Identify which cell holds the provided text, then report its [X, Y] central coordinate. 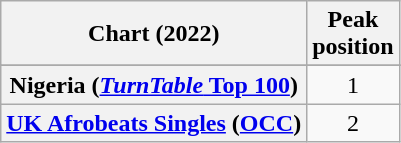
Nigeria (TurnTable Top 100) [154, 85]
1 [353, 85]
2 [353, 123]
UK Afrobeats Singles (OCC) [154, 123]
Peakposition [353, 34]
Chart (2022) [154, 34]
